Provide the (X, Y) coordinate of the cell's center where the given text is located.  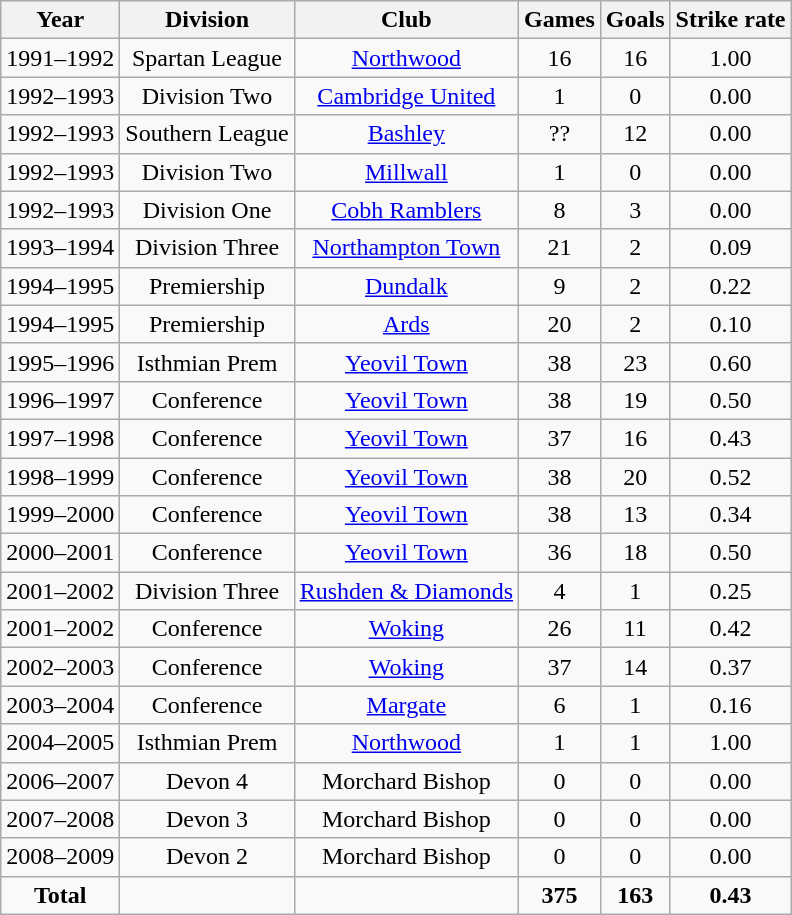
0.52 (730, 477)
0.34 (730, 515)
Bashley (406, 134)
Games (560, 20)
1996–1997 (60, 400)
2007–2008 (60, 819)
2000–2001 (60, 553)
Total (60, 895)
Devon 3 (207, 819)
Cobh Ramblers (406, 210)
11 (635, 629)
0.16 (730, 705)
9 (560, 286)
26 (560, 629)
0.37 (730, 667)
Goals (635, 20)
Devon 4 (207, 781)
1991–1992 (60, 58)
163 (635, 895)
23 (635, 362)
375 (560, 895)
2004–2005 (60, 743)
1995–1996 (60, 362)
12 (635, 134)
2006–2007 (60, 781)
0.22 (730, 286)
Millwall (406, 172)
21 (560, 248)
1999–2000 (60, 515)
Division One (207, 210)
8 (560, 210)
Northampton Town (406, 248)
6 (560, 705)
0.25 (730, 591)
Southern League (207, 134)
4 (560, 591)
Club (406, 20)
?? (560, 134)
Margate (406, 705)
0.09 (730, 248)
1998–1999 (60, 477)
Ards (406, 324)
19 (635, 400)
0.42 (730, 629)
36 (560, 553)
2008–2009 (60, 857)
Strike rate (730, 20)
Rushden & Diamonds (406, 591)
2003–2004 (60, 705)
3 (635, 210)
Division (207, 20)
Devon 2 (207, 857)
Year (60, 20)
Cambridge United (406, 96)
14 (635, 667)
18 (635, 553)
1993–1994 (60, 248)
0.60 (730, 362)
13 (635, 515)
Spartan League (207, 58)
Dundalk (406, 286)
1997–1998 (60, 438)
2002–2003 (60, 667)
0.10 (730, 324)
